Provide the [x, y] coordinate of the cell's center where the given text is located.  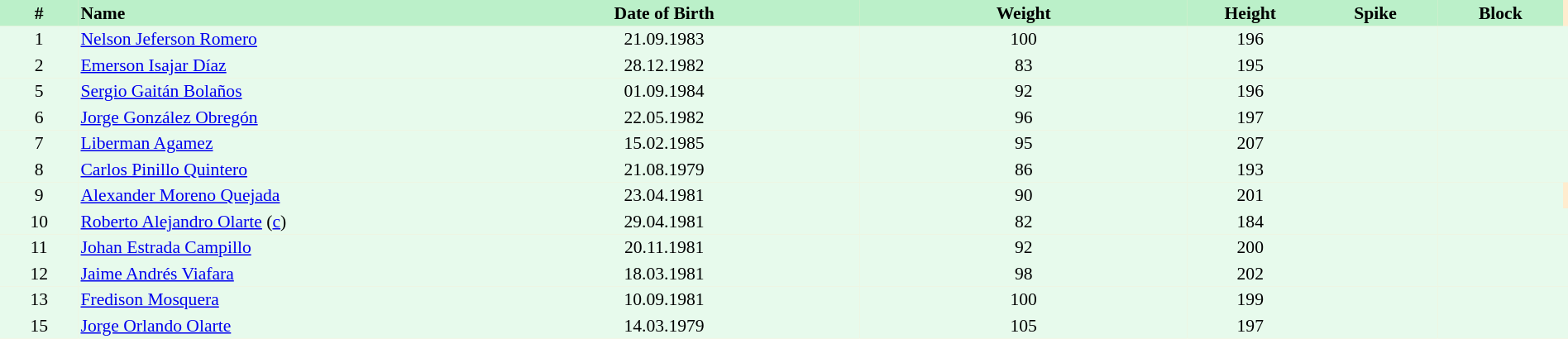
200 [1250, 248]
10.09.1981 [664, 299]
21.08.1979 [664, 169]
Jorge González Obregón [273, 117]
Jaime Andrés Viafara [273, 274]
Date of Birth [664, 13]
5 [39, 91]
90 [1024, 195]
Emerson Isajar Díaz [273, 65]
95 [1024, 144]
12 [39, 274]
14.03.1979 [664, 326]
Jorge Orlando Olarte [273, 326]
Name [273, 13]
Johan Estrada Campillo [273, 248]
195 [1250, 65]
01.09.1984 [664, 91]
20.11.1981 [664, 248]
82 [1024, 222]
# [39, 13]
96 [1024, 117]
1 [39, 40]
7 [39, 144]
Roberto Alejandro Olarte (c) [273, 222]
6 [39, 117]
86 [1024, 169]
98 [1024, 274]
18.03.1981 [664, 274]
207 [1250, 144]
193 [1250, 169]
Sergio Gaitán Bolaños [273, 91]
Spike [1374, 13]
Liberman Agamez [273, 144]
Fredison Mosquera [273, 299]
201 [1250, 195]
11 [39, 248]
Nelson Jeferson Romero [273, 40]
8 [39, 169]
15 [39, 326]
Carlos Pinillo Quintero [273, 169]
23.04.1981 [664, 195]
Alexander Moreno Quejada [273, 195]
83 [1024, 65]
184 [1250, 222]
28.12.1982 [664, 65]
199 [1250, 299]
13 [39, 299]
15.02.1985 [664, 144]
9 [39, 195]
Block [1500, 13]
22.05.1982 [664, 117]
Height [1250, 13]
105 [1024, 326]
202 [1250, 274]
29.04.1981 [664, 222]
2 [39, 65]
Weight [1024, 13]
10 [39, 222]
21.09.1983 [664, 40]
